Search for the cell housing the specified text and yield its [x, y] center coordinate. 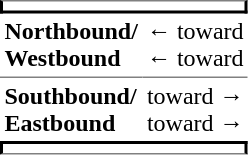
← toward ← toward [195, 46]
Northbound/Westbound [71, 46]
Southbound/Eastbound [71, 108]
toward → toward → [195, 108]
